Identify which cell holds the provided text, then report its (x, y) central coordinate. 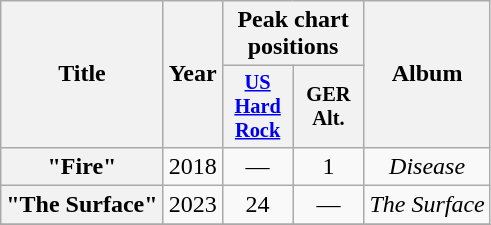
USHardRock (258, 107)
Peak chart positions (293, 34)
Disease (427, 166)
Year (192, 74)
"Fire" (82, 166)
2018 (192, 166)
1 (328, 166)
2023 (192, 205)
Album (427, 74)
Title (82, 74)
"The Surface" (82, 205)
GER Alt. (328, 107)
24 (258, 205)
The Surface (427, 205)
